Scan for the cell matching the given text and deliver its (X, Y) coordinate at center. 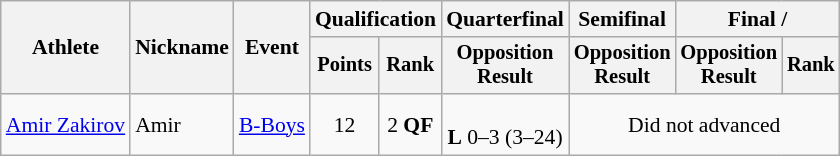
Nickname (182, 48)
2 QF (410, 124)
Quarterfinal (505, 19)
Athlete (66, 48)
Amir (182, 124)
Amir Zakirov (66, 124)
L 0–3 (3–24) (505, 124)
Final / (757, 19)
Points (344, 66)
Semifinal (622, 19)
Event (272, 48)
Qualification (376, 19)
B-Boys (272, 124)
Did not advanced (704, 124)
12 (344, 124)
